Search for the cell housing the specified text and yield its (x, y) center coordinate. 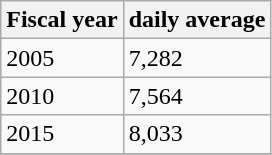
7,282 (197, 58)
2005 (62, 58)
daily average (197, 20)
2015 (62, 134)
7,564 (197, 96)
2010 (62, 96)
Fiscal year (62, 20)
8,033 (197, 134)
